Capture the cell that displays the provided text and extract its (x, y) central coordinate. 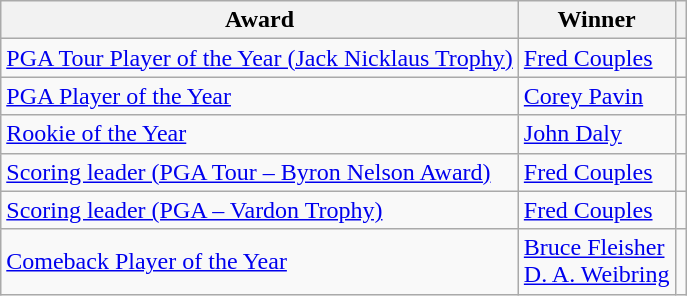
Bruce Fleisher D. A. Weibring (596, 262)
Corey Pavin (596, 96)
Award (260, 20)
Scoring leader (PGA Tour – Byron Nelson Award) (260, 172)
Comeback Player of the Year (260, 262)
John Daly (596, 134)
PGA Player of the Year (260, 96)
PGA Tour Player of the Year (Jack Nicklaus Trophy) (260, 58)
Scoring leader (PGA – Vardon Trophy) (260, 210)
Rookie of the Year (260, 134)
Winner (596, 20)
